Determine the (x, y) coordinate at the center of the cell enclosing the given text.  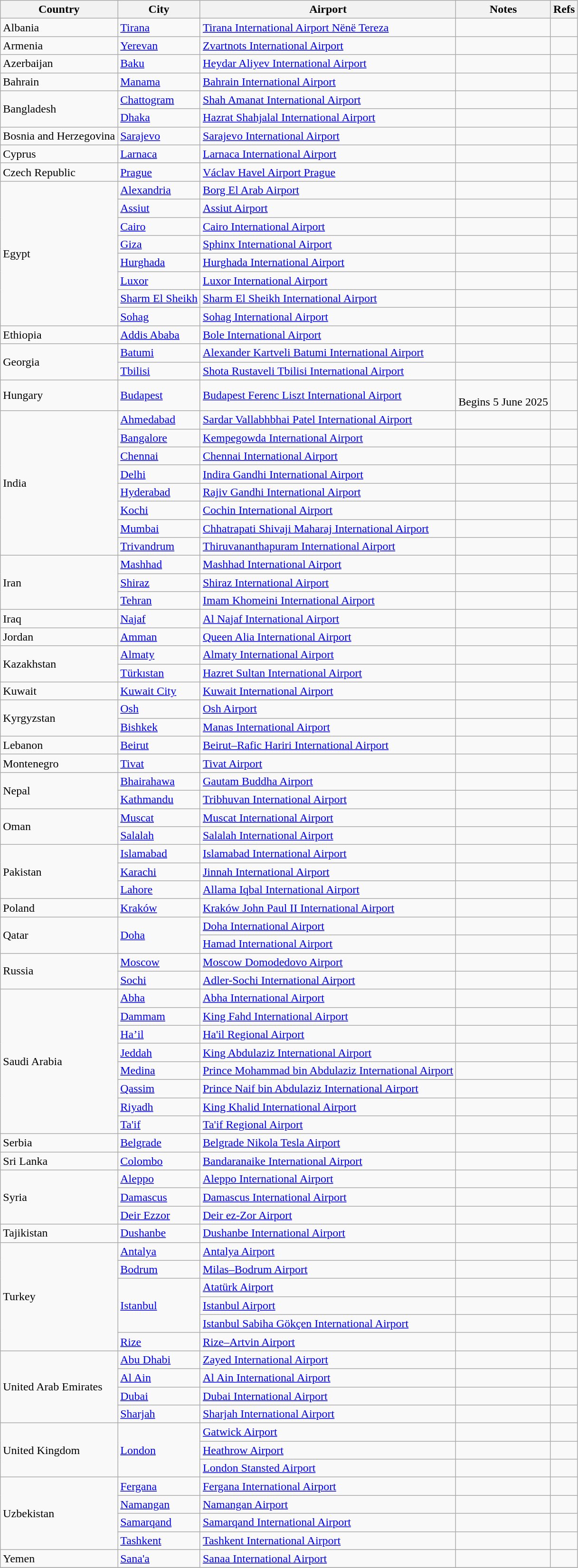
Egypt (59, 253)
Hamad International Airport (328, 944)
Istanbul (159, 1305)
Heathrow Airport (328, 1450)
Cairo (159, 227)
Chennai (159, 456)
Assiut (159, 208)
Batumi (159, 353)
Bishkek (159, 727)
Tivat (159, 763)
Ethiopia (59, 335)
Abha International Airport (328, 998)
Azerbaijan (59, 64)
Tehran (159, 601)
Czech Republic (59, 172)
Alexander Kartveli Batumi International Airport (328, 353)
Shota Rustaveli Tbilisi International Airport (328, 371)
Najaf (159, 619)
King Abdulaziz International Airport (328, 1052)
Karachi (159, 872)
Alexandria (159, 190)
Gautam Buddha Airport (328, 781)
Uzbekistan (59, 1513)
Rize–Artvin Airport (328, 1341)
Yerevan (159, 46)
Bosnia and Herzegovina (59, 136)
Sardar Vallabhbhai Patel International Airport (328, 420)
City (159, 9)
Cyprus (59, 154)
Giza (159, 245)
Prague (159, 172)
Shiraz International Airport (328, 583)
Tashkent (159, 1540)
Zayed International Airport (328, 1360)
Bangalore (159, 438)
United Kingdom (59, 1450)
Salalah International Airport (328, 836)
Colombo (159, 1161)
London (159, 1450)
Kathmandu (159, 799)
Medina (159, 1070)
Hurghada International Airport (328, 263)
Manas International Airport (328, 727)
Iraq (59, 619)
Ha'il Regional Airport (328, 1034)
Deir Ezzor (159, 1215)
Belgrade Nikola Tesla Airport (328, 1143)
Lebanon (59, 745)
Kazakhstan (59, 664)
Jeddah (159, 1052)
Notes (503, 9)
Shah Amanat International Airport (328, 100)
Dubai (159, 1396)
Oman (59, 826)
Kyrgyzstan (59, 718)
Indira Gandhi International Airport (328, 474)
Chennai International Airport (328, 456)
Aleppo International Airport (328, 1179)
Chhatrapati Shivaji Maharaj International Airport (328, 529)
Sharjah International Airport (328, 1414)
Sanaa International Airport (328, 1559)
Shiraz (159, 583)
Albania (59, 28)
Kuwait International Airport (328, 691)
Delhi (159, 474)
Doha (159, 935)
Syria (59, 1197)
Refs (564, 9)
Tashkent International Airport (328, 1540)
Ta'if Regional Airport (328, 1125)
Ha’il (159, 1034)
Bole International Airport (328, 335)
Bahrain (59, 82)
Sana'a (159, 1559)
Moscow (159, 962)
Ahmedabad (159, 420)
Sochi (159, 980)
Belgrade (159, 1143)
Kraków John Paul II International Airport (328, 908)
Salalah (159, 836)
Damascus International Airport (328, 1197)
Manama (159, 82)
Tajikistan (59, 1233)
Serbia (59, 1143)
Jinnah International Airport (328, 872)
Ta'if (159, 1125)
King Fahd International Airport (328, 1016)
Sharm El Sheikh International Airport (328, 299)
Georgia (59, 362)
Budapest (159, 395)
Heydar Aliyev International Airport (328, 64)
Tirana International Airport Nënë Tereza (328, 28)
Aleppo (159, 1179)
Namangan Airport (328, 1504)
Almaty International Airport (328, 655)
Assiut Airport (328, 208)
London Stansted Airport (328, 1468)
Kraków (159, 908)
Budapest Ferenc Liszt International Airport (328, 395)
Milas–Bodrum Airport (328, 1269)
Sharjah (159, 1414)
Abha (159, 998)
Muscat International Airport (328, 817)
Antalya Airport (328, 1251)
Al Ain (159, 1378)
Atatürk Airport (328, 1287)
Mumbai (159, 529)
Jordan (59, 637)
Istanbul Airport (328, 1305)
Pakistan (59, 872)
Armenia (59, 46)
Almaty (159, 655)
Cochin International Airport (328, 510)
Saudi Arabia (59, 1061)
Larnaca (159, 154)
Hyderabad (159, 492)
Kuwait City (159, 691)
Zvartnots International Airport (328, 46)
Al Ain International Airport (328, 1378)
Nepal (59, 790)
Samarqand International Airport (328, 1522)
Fergana International Airport (328, 1486)
Namangan (159, 1504)
Chattogram (159, 100)
Dammam (159, 1016)
Gatwick Airport (328, 1432)
Mashhad (159, 565)
Cairo International Airport (328, 227)
Trivandrum (159, 547)
Yemen (59, 1559)
Dhaka (159, 118)
Amman (159, 637)
Prince Naif bin Abdulaziz International Airport (328, 1088)
Luxor International Airport (328, 281)
Bandaranaike International Airport (328, 1161)
Lahore (159, 890)
Tbilisi (159, 371)
Tivat Airport (328, 763)
Moscow Domodedovo Airport (328, 962)
Václav Havel Airport Prague (328, 172)
Kochi (159, 510)
Hazret Sultan International Airport (328, 673)
Bangladesh (59, 109)
Russia (59, 971)
Beirut–Rafic Hariri International Airport (328, 745)
Al Najaf International Airport (328, 619)
Thiruvananthapuram International Airport (328, 547)
Queen Alia International Airport (328, 637)
Bhairahawa (159, 781)
Bodrum (159, 1269)
Adler-Sochi International Airport (328, 980)
Samarqand (159, 1522)
Fergana (159, 1486)
Türkıstan (159, 673)
Baku (159, 64)
Montenegro (59, 763)
Muscat (159, 817)
Kuwait (59, 691)
Prince Mohammad bin Abdulaziz International Airport (328, 1070)
Qatar (59, 935)
Rajiv Gandhi International Airport (328, 492)
Osh (159, 709)
Deir ez-Zor Airport (328, 1215)
Sphinx International Airport (328, 245)
Borg El Arab Airport (328, 190)
Turkey (59, 1296)
Sohag (159, 317)
Addis Ababa (159, 335)
Dushanbe (159, 1233)
Osh Airport (328, 709)
India (59, 483)
Rize (159, 1341)
Luxor (159, 281)
Hurghada (159, 263)
Tribhuvan International Airport (328, 799)
Islamabad International Airport (328, 854)
Bahrain International Airport (328, 82)
Sohag International Airport (328, 317)
Airport (328, 9)
Abu Dhabi (159, 1360)
Allama Iqbal International Airport (328, 890)
Qassim (159, 1088)
Imam Khomeini International Airport (328, 601)
Hungary (59, 395)
Poland (59, 908)
Beirut (159, 745)
Sarajevo International Airport (328, 136)
Sri Lanka (59, 1161)
Antalya (159, 1251)
Country (59, 9)
Islamabad (159, 854)
King Khalid International Airport (328, 1107)
Dubai International Airport (328, 1396)
Tirana (159, 28)
Doha International Airport (328, 926)
Dushanbe International Airport (328, 1233)
Iran (59, 583)
Riyadh (159, 1107)
Hazrat Shahjalal International Airport (328, 118)
United Arab Emirates (59, 1387)
Damascus (159, 1197)
Istanbul Sabiha Gökçen International Airport (328, 1323)
Mashhad International Airport (328, 565)
Sarajevo (159, 136)
Larnaca International Airport (328, 154)
Begins 5 June 2025 (503, 395)
Sharm El Sheikh (159, 299)
Kempegowda International Airport (328, 438)
